Scan for the cell matching the given text and deliver its (X, Y) coordinate at center. 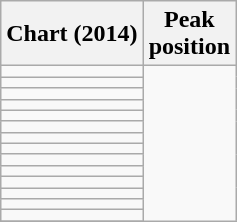
Chart (2014) (72, 34)
Peakposition (189, 34)
